Identify which cell holds the provided text, then report its (X, Y) central coordinate. 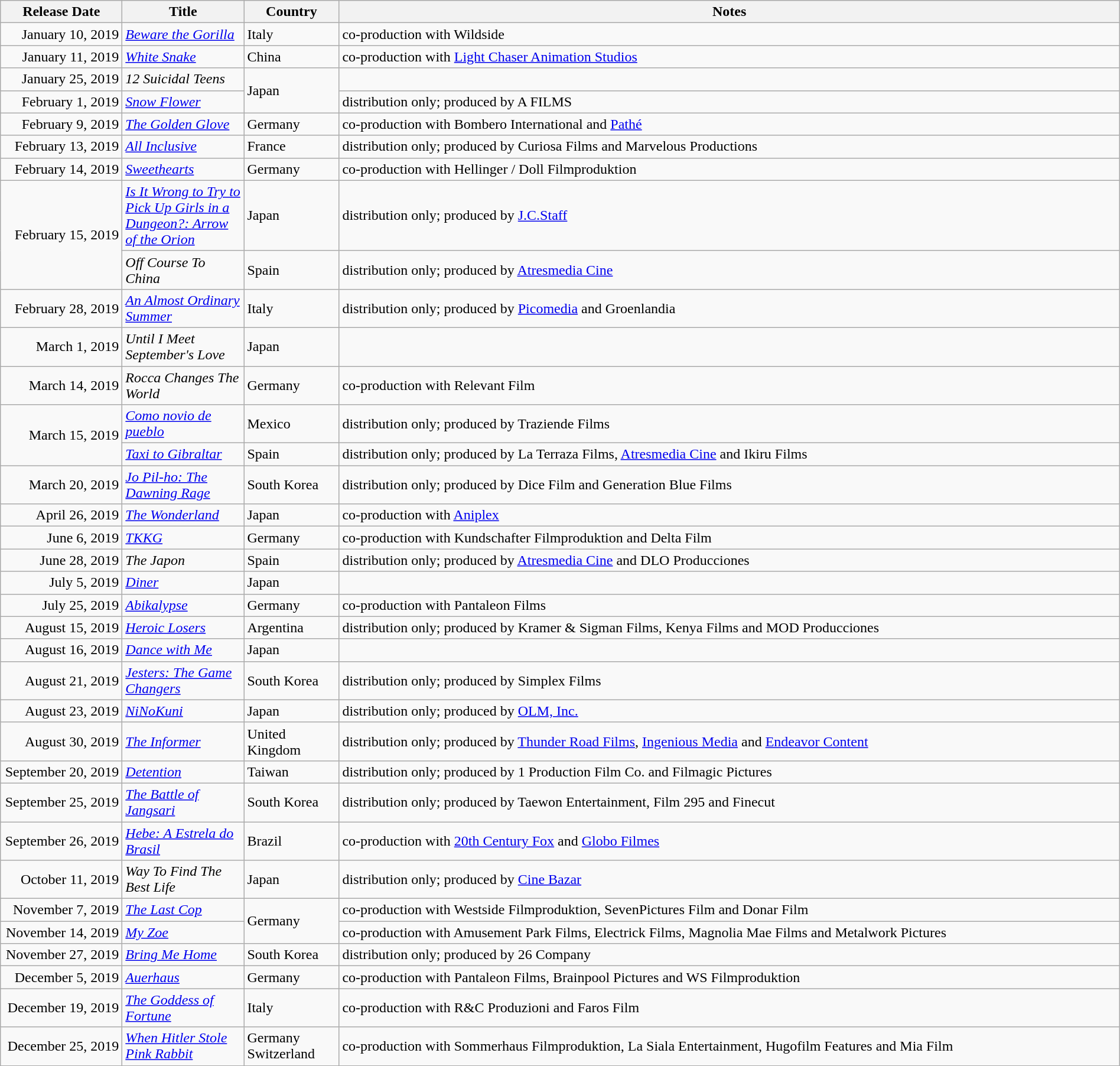
Heroic Losers (183, 628)
Abikalypse (183, 605)
The Battle of Jangsari (183, 802)
Auerhaus (183, 977)
Country (292, 12)
March 15, 2019 (61, 435)
co-production with Kundschafter Filmproduktion and Delta Film (729, 538)
Is It Wrong to Try to Pick Up Girls in a Dungeon?: Arrow of the Orion (183, 215)
Taiwan (292, 772)
December 25, 2019 (61, 1046)
France (292, 147)
distribution only; produced by A FILMS (729, 102)
NiNoKuni (183, 711)
August 15, 2019 (61, 628)
September 26, 2019 (61, 840)
When Hitler Stole Pink Rabbit (183, 1046)
August 16, 2019 (61, 650)
distribution only; produced by La Terraza Films, Atresmedia Cine and Ikiru Films (729, 454)
January 25, 2019 (61, 79)
Beware the Gorilla (183, 34)
distribution only; produced by Kramer & Sigman Films, Kenya Films and MOD Producciones (729, 628)
The Wonderland (183, 515)
distribution only; produced by Cine Bazar (729, 879)
The Goddess of Fortune (183, 1008)
co-production with Light Chaser Animation Studios (729, 57)
distribution only; produced by 26 Company (729, 955)
Jo Pil-ho: The Dawning Rage (183, 485)
February 15, 2019 (61, 235)
March 14, 2019 (61, 385)
April 26, 2019 (61, 515)
co-production with Sommerhaus Filmproduktion, La Siala Entertainment, Hugofilm Features and Mia Film (729, 1046)
Detention (183, 772)
November 14, 2019 (61, 932)
Dance with Me (183, 650)
Taxi to Gibraltar (183, 454)
Sweethearts (183, 169)
Brazil (292, 840)
November 7, 2019 (61, 910)
June 6, 2019 (61, 538)
distribution only; produced by J.C.Staff (729, 215)
co-production with Bombero International and Pathé (729, 124)
Jesters: The Game Changers (183, 681)
An Almost Ordinary Summer (183, 308)
January 11, 2019 (61, 57)
distribution only; produced by Picomedia and Groenlandia (729, 308)
December 5, 2019 (61, 977)
United Kingdom (292, 741)
distribution only; produced by Dice Film and Generation Blue Films (729, 485)
Germany Switzerland (292, 1046)
co-production with Amusement Park Films, Electrick Films, Magnolia Mae Films and Metalwork Pictures (729, 932)
distribution only; produced by Simplex Films (729, 681)
January 10, 2019 (61, 34)
co-production with Westside Filmproduktion, SevenPictures Film and Donar Film (729, 910)
distribution only; produced by Traziende Films (729, 424)
June 28, 2019 (61, 560)
distribution only; produced by Atresmedia Cine (729, 269)
February 13, 2019 (61, 147)
Bring Me Home (183, 955)
Way To Find The Best Life (183, 879)
distribution only; produced by 1 Production Film Co. and Filmagic Pictures (729, 772)
Rocca Changes The World (183, 385)
co-production with Relevant Film (729, 385)
March 20, 2019 (61, 485)
Como novio de pueblo (183, 424)
Release Date (61, 12)
Title (183, 12)
co-production with Aniplex (729, 515)
co-production with 20th Century Fox and Globo Filmes (729, 840)
distribution only; produced by Atresmedia Cine and DLO Producciones (729, 560)
China (292, 57)
Until I Meet September's Love (183, 346)
March 1, 2019 (61, 346)
October 11, 2019 (61, 879)
distribution only; produced by Curiosa Films and Marvelous Productions (729, 147)
co-production with R&C Produzioni and Faros Film (729, 1008)
February 28, 2019 (61, 308)
July 25, 2019 (61, 605)
February 1, 2019 (61, 102)
Snow Flower (183, 102)
White Snake (183, 57)
My Zoe (183, 932)
August 23, 2019 (61, 711)
Notes (729, 12)
August 21, 2019 (61, 681)
September 25, 2019 (61, 802)
All Inclusive (183, 147)
July 5, 2019 (61, 583)
Hebe: A Estrela do Brasil (183, 840)
distribution only; produced by Thunder Road Films, Ingenious Media and Endeavor Content (729, 741)
co-production with Hellinger / Doll Filmproduktion (729, 169)
TKKG (183, 538)
February 14, 2019 (61, 169)
The Last Cop (183, 910)
The Golden Glove (183, 124)
September 20, 2019 (61, 772)
co-production with Wildside (729, 34)
Mexico (292, 424)
February 9, 2019 (61, 124)
co-production with Pantaleon Films, Brainpool Pictures and WS Filmproduktion (729, 977)
distribution only; produced by OLM, Inc. (729, 711)
The Japon (183, 560)
The Informer (183, 741)
12 Suicidal Teens (183, 79)
August 30, 2019 (61, 741)
Diner (183, 583)
November 27, 2019 (61, 955)
Argentina (292, 628)
distribution only; produced by Taewon Entertainment, Film 295 and Finecut (729, 802)
December 19, 2019 (61, 1008)
co-production with Pantaleon Films (729, 605)
Off Course To China (183, 269)
